Pinpoint the cell where the given text exists, returning its (x, y) midpoint coordinate. 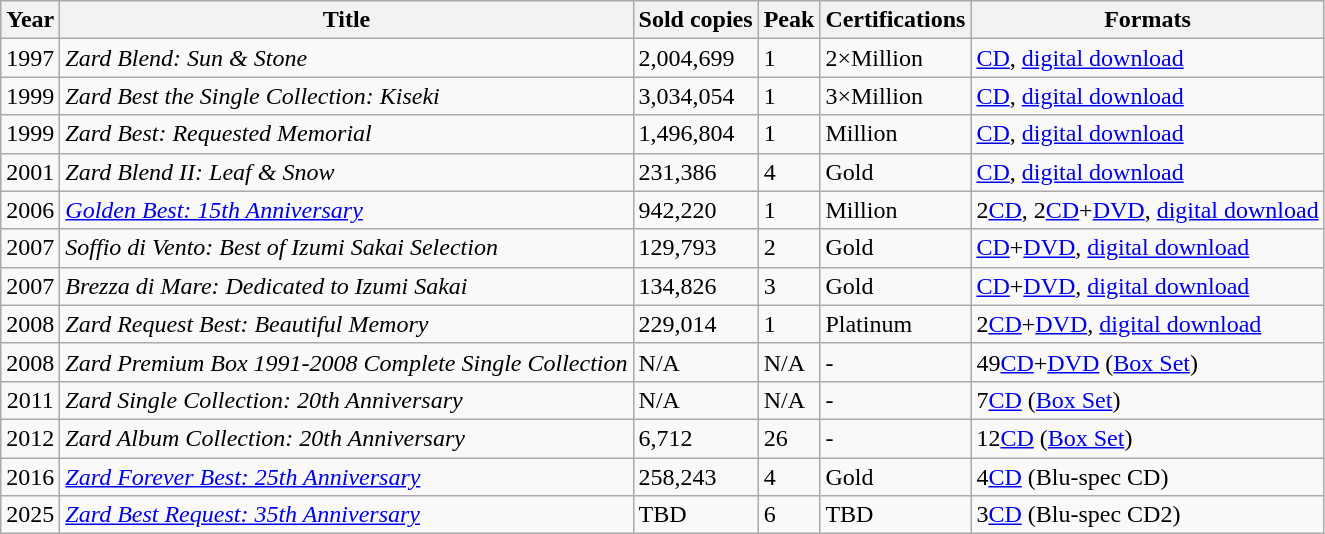
26 (789, 438)
3 (789, 286)
134,826 (696, 286)
Peak (789, 20)
Sold copies (696, 20)
231,386 (696, 172)
2,004,699 (696, 58)
49CD+DVD (Box Set) (1148, 362)
2CD+DVD, digital download (1148, 324)
Zard Album Collection: 20th Anniversary (346, 438)
129,793 (696, 248)
2001 (30, 172)
6 (789, 515)
Zard Single Collection: 20th Anniversary (346, 400)
Zard Premium Box 1991-2008 Complete Single Collection (346, 362)
Zard Request Best: Beautiful Memory (346, 324)
1,496,804 (696, 134)
Golden Best: 15th Anniversary (346, 210)
2025 (30, 515)
2CD, 2CD+DVD, digital download (1148, 210)
7CD (Box Set) (1148, 400)
3CD (Blu-spec CD2) (1148, 515)
3,034,054 (696, 96)
Zard Blend: Sun & Stone (346, 58)
942,220 (696, 210)
229,014 (696, 324)
2 (789, 248)
2011 (30, 400)
Title (346, 20)
12CD (Box Set) (1148, 438)
Soffio di Vento: Best of Izumi Sakai Selection (346, 248)
1997 (30, 58)
Brezza di Mare: Dedicated to Izumi Sakai (346, 286)
3×Million (896, 96)
2×Million (896, 58)
2012 (30, 438)
Formats (1148, 20)
4CD (Blu-spec CD) (1148, 477)
258,243 (696, 477)
Zard Forever Best: 25th Anniversary (346, 477)
Zard Best: Requested Memorial (346, 134)
6,712 (696, 438)
Platinum (896, 324)
Certifications (896, 20)
Zard Best the Single Collection: Kiseki (346, 96)
Zard Blend II: Leaf & Snow (346, 172)
Zard Best Request: 35th Anniversary (346, 515)
2006 (30, 210)
2016 (30, 477)
Year (30, 20)
